Pinpoint the cell where the given text exists, returning its (X, Y) midpoint coordinate. 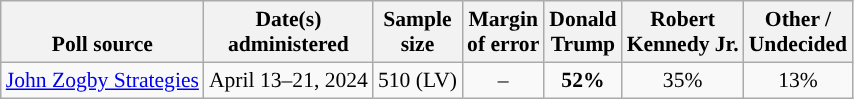
DonaldTrump (582, 32)
Date(s)administered (288, 32)
510 (LV) (418, 80)
RobertKennedy Jr. (683, 32)
13% (798, 80)
– (503, 80)
April 13–21, 2024 (288, 80)
Marginof error (503, 32)
John Zogby Strategies (102, 80)
Other /Undecided (798, 32)
Samplesize (418, 32)
Poll source (102, 32)
52% (582, 80)
35% (683, 80)
